From the cell containing the given text, extract its center point as [x, y] coordinate. 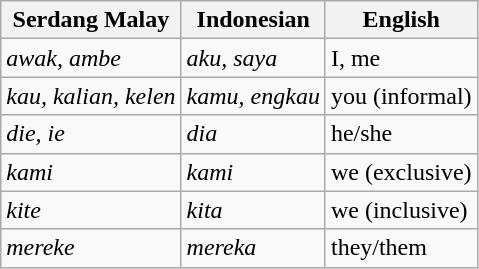
mereka [253, 248]
kita [253, 210]
you (informal) [401, 96]
mereke [91, 248]
kite [91, 210]
dia [253, 134]
awak, ambe [91, 58]
Serdang Malay [91, 20]
we (exclusive) [401, 172]
English [401, 20]
aku, saya [253, 58]
Indonesian [253, 20]
we (inclusive) [401, 210]
kau, kalian, kelen [91, 96]
kamu, engkau [253, 96]
I, me [401, 58]
he/she [401, 134]
die, ie [91, 134]
they/them [401, 248]
